Return the (X, Y) coordinate for the center point of the cell that contains the specified text.  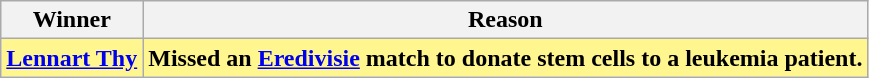
Winner (72, 20)
Lennart Thy (72, 58)
Reason (506, 20)
Missed an Eredivisie match to donate stem cells to a leukemia patient. (506, 58)
